Scan for the cell matching the given text and deliver its (x, y) coordinate at center. 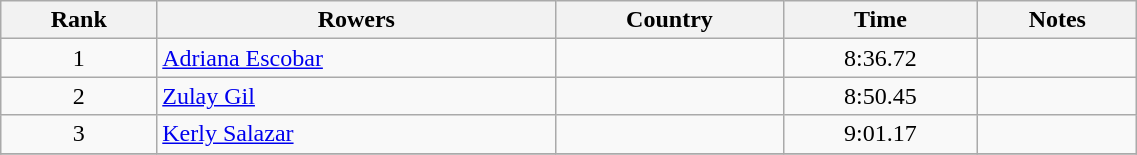
2 (79, 96)
8:36.72 (880, 58)
Country (670, 20)
Rowers (356, 20)
Notes (1058, 20)
9:01.17 (880, 134)
Kerly Salazar (356, 134)
1 (79, 58)
8:50.45 (880, 96)
Adriana Escobar (356, 58)
Rank (79, 20)
Zulay Gil (356, 96)
Time (880, 20)
3 (79, 134)
